Search for the cell housing the specified text and yield its (x, y) center coordinate. 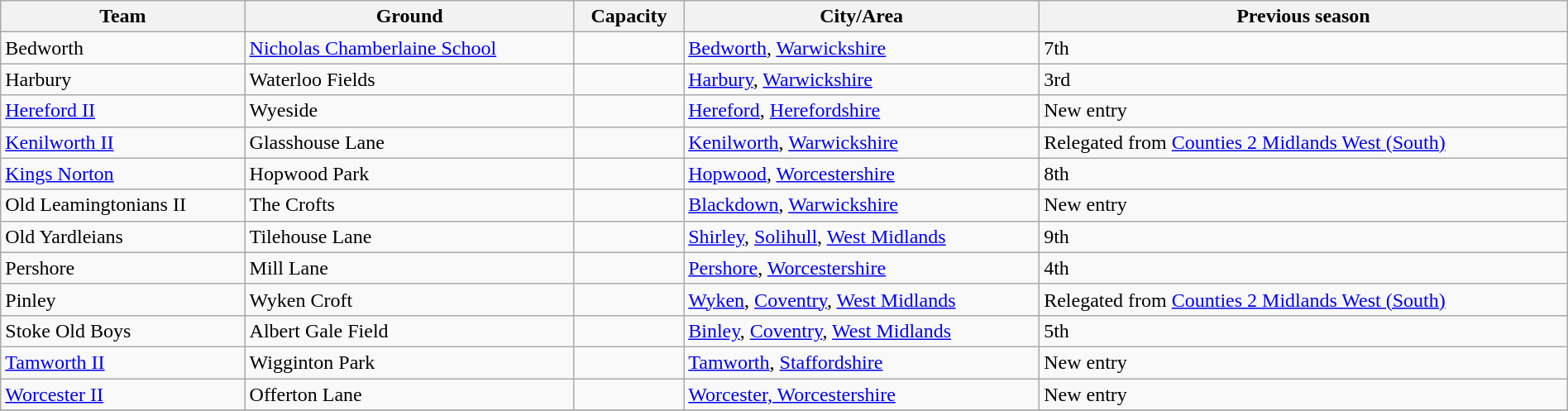
Pershore, Worcestershire (862, 268)
Capacity (629, 17)
City/Area (862, 17)
Harbury (122, 79)
4th (1303, 268)
Worcester, Worcestershire (862, 394)
Tamworth, Staffordshire (862, 362)
Team (122, 17)
Shirley, Solihull, West Midlands (862, 237)
Mill Lane (409, 268)
Tamworth II (122, 362)
Kings Norton (122, 174)
Pershore (122, 268)
Ground (409, 17)
Hereford, Herefordshire (862, 111)
The Crofts (409, 205)
Hopwood, Worcestershire (862, 174)
Wyken Croft (409, 299)
5th (1303, 331)
Hopwood Park (409, 174)
Wigginton Park (409, 362)
Wyken, Coventry, West Midlands (862, 299)
Waterloo Fields (409, 79)
Tilehouse Lane (409, 237)
Stoke Old Boys (122, 331)
9th (1303, 237)
3rd (1303, 79)
Old Leamingtonians II (122, 205)
Glasshouse Lane (409, 142)
Offerton Lane (409, 394)
Kenilworth II (122, 142)
8th (1303, 174)
Previous season (1303, 17)
Blackdown, Warwickshire (862, 205)
Wyeside (409, 111)
Pinley (122, 299)
Albert Gale Field (409, 331)
Kenilworth, Warwickshire (862, 142)
Bedworth, Warwickshire (862, 48)
Bedworth (122, 48)
7th (1303, 48)
Hereford II (122, 111)
Binley, Coventry, West Midlands (862, 331)
Old Yardleians (122, 237)
Harbury, Warwickshire (862, 79)
Worcester II (122, 394)
Nicholas Chamberlaine School (409, 48)
